Extract the (X, Y) coordinate from the center of the cell holding the provided text.  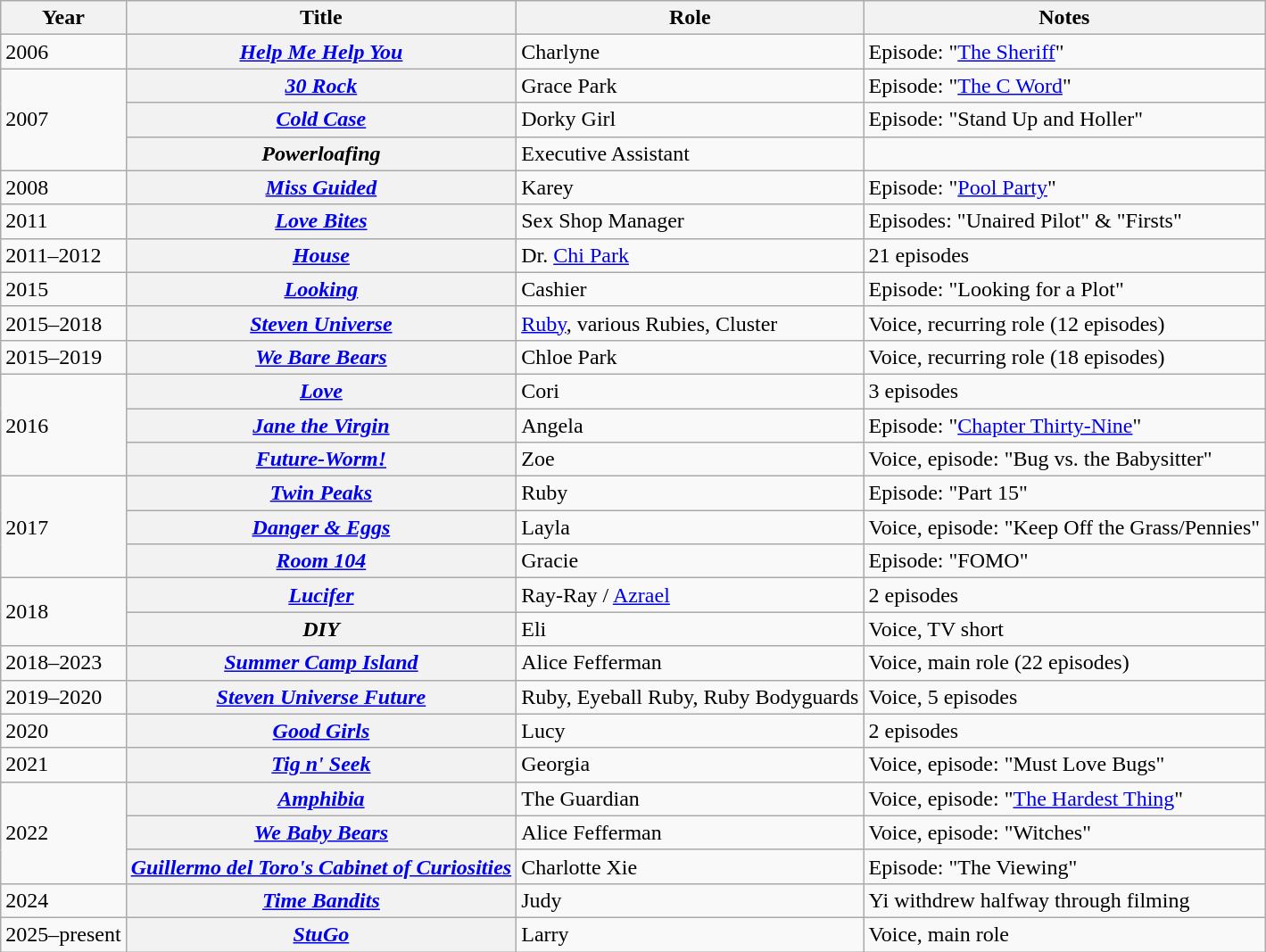
Episode: "FOMO" (1064, 561)
Time Bandits (321, 900)
Dorky Girl (691, 120)
Voice, 5 episodes (1064, 697)
Episode: "The Viewing" (1064, 866)
21 episodes (1064, 255)
Sex Shop Manager (691, 221)
Voice, episode: "Must Love Bugs" (1064, 765)
Lucy (691, 731)
Grace Park (691, 86)
Episode: "The Sheriff" (1064, 52)
Looking (321, 289)
2016 (63, 425)
Gracie (691, 561)
Guillermo del Toro's Cabinet of Curiosities (321, 866)
Miss Guided (321, 187)
Cori (691, 391)
Role (691, 18)
Episode: "Part 15" (1064, 493)
Ruby (691, 493)
Eli (691, 629)
2018 (63, 612)
Help Me Help You (321, 52)
2018–2023 (63, 663)
Powerloafing (321, 153)
Episode: "The C Word" (1064, 86)
Executive Assistant (691, 153)
Tig n' Seek (321, 765)
House (321, 255)
Ray-Ray / Azrael (691, 595)
2006 (63, 52)
DIY (321, 629)
Dr. Chi Park (691, 255)
Amphibia (321, 799)
Voice, episode: "Witches" (1064, 832)
Layla (691, 527)
2017 (63, 527)
2022 (63, 832)
Episode: "Pool Party" (1064, 187)
Episode: "Looking for a Plot" (1064, 289)
Good Girls (321, 731)
We Bare Bears (321, 357)
Title (321, 18)
Cold Case (321, 120)
2015–2019 (63, 357)
Voice, TV short (1064, 629)
Future-Worm! (321, 459)
2007 (63, 120)
Ruby, Eyeball Ruby, Ruby Bodyguards (691, 697)
Lucifer (321, 595)
Love Bites (321, 221)
Twin Peaks (321, 493)
Danger & Eggs (321, 527)
Voice, main role (1064, 934)
Judy (691, 900)
Zoe (691, 459)
Voice, main role (22 episodes) (1064, 663)
Year (63, 18)
Episodes: "Unaired Pilot" & "Firsts" (1064, 221)
2015–2018 (63, 323)
Georgia (691, 765)
Summer Camp Island (321, 663)
Charlotte Xie (691, 866)
StuGo (321, 934)
Steven Universe Future (321, 697)
2020 (63, 731)
Steven Universe (321, 323)
Charlyne (691, 52)
2011 (63, 221)
Cashier (691, 289)
2019–2020 (63, 697)
Karey (691, 187)
We Baby Bears (321, 832)
Ruby, various Rubies, Cluster (691, 323)
Chloe Park (691, 357)
The Guardian (691, 799)
Jane the Virgin (321, 426)
2011–2012 (63, 255)
Notes (1064, 18)
Room 104 (321, 561)
3 episodes (1064, 391)
2025–present (63, 934)
Voice, episode: "Bug vs. the Babysitter" (1064, 459)
30 Rock (321, 86)
Angela (691, 426)
Voice, episode: "Keep Off the Grass/Pennies" (1064, 527)
Larry (691, 934)
Yi withdrew halfway through filming (1064, 900)
2021 (63, 765)
2015 (63, 289)
Love (321, 391)
2024 (63, 900)
Voice, recurring role (18 episodes) (1064, 357)
Voice, recurring role (12 episodes) (1064, 323)
Episode: "Chapter Thirty-Nine" (1064, 426)
Voice, episode: "The Hardest Thing" (1064, 799)
2008 (63, 187)
Episode: "Stand Up and Holler" (1064, 120)
